Identify which cell holds the provided text, then report its [X, Y] central coordinate. 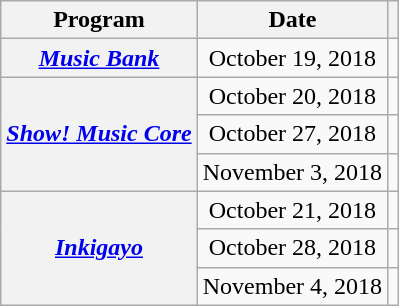
Show! Music Core [99, 134]
October 21, 2018 [292, 210]
November 4, 2018 [292, 286]
October 27, 2018 [292, 134]
Music Bank [99, 58]
Inkigayo [99, 248]
Program [99, 20]
October 19, 2018 [292, 58]
October 20, 2018 [292, 96]
Date [292, 20]
October 28, 2018 [292, 248]
November 3, 2018 [292, 172]
